Return the [x, y] coordinate for the center point of the cell that contains the specified text.  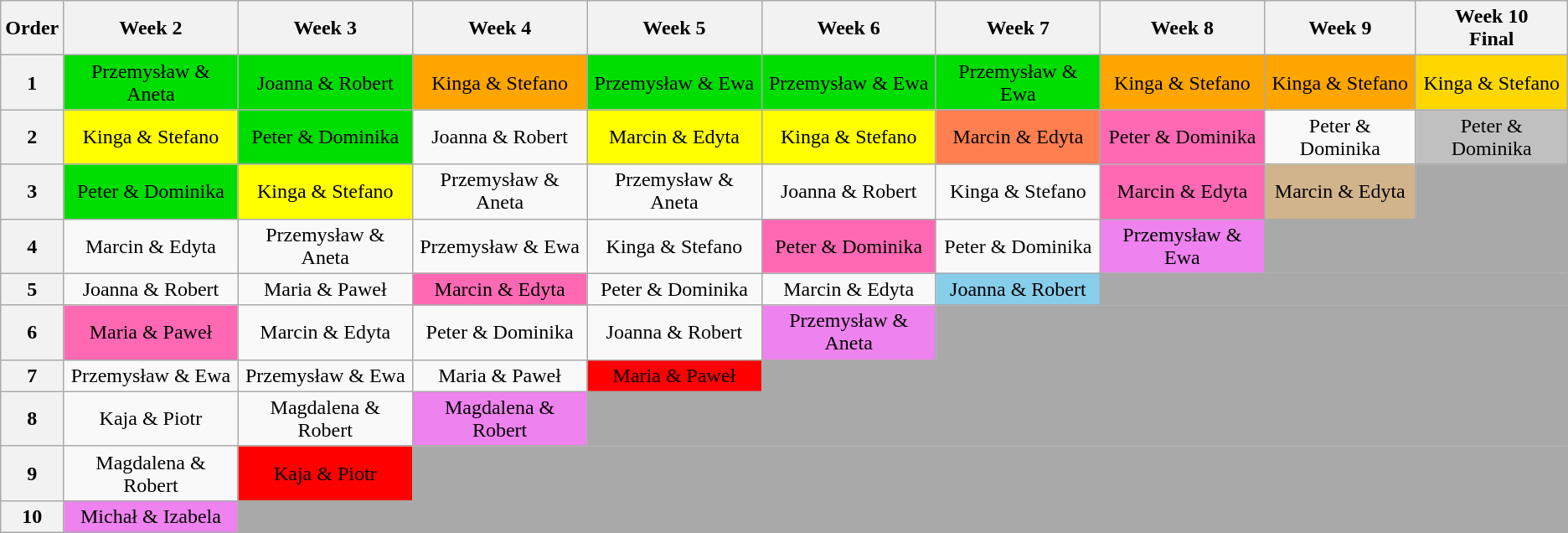
1 [32, 82]
Michał & Izabela [151, 516]
Week 10Final [1491, 28]
Week 6 [848, 28]
Week 9 [1340, 28]
10 [32, 516]
2 [32, 137]
5 [32, 289]
Week 4 [499, 28]
Week 3 [325, 28]
9 [32, 473]
Week 8 [1182, 28]
Order [32, 28]
6 [32, 332]
4 [32, 246]
8 [32, 419]
Week 5 [674, 28]
7 [32, 375]
Week 7 [1018, 28]
Week 2 [151, 28]
3 [32, 191]
